Find where the given text appears and provide that cell's center as [X, Y] coordinate. 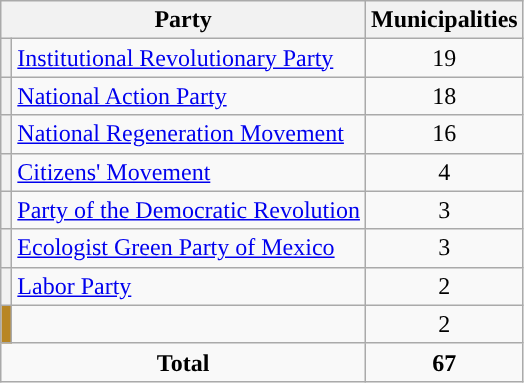
Labor Party [189, 286]
Institutional Revolutionary Party [189, 58]
Citizens' Movement [189, 172]
Party of the Democratic Revolution [189, 210]
Municipalities [444, 20]
Party [184, 20]
16 [444, 134]
National Regeneration Movement [189, 134]
18 [444, 96]
Total [184, 362]
67 [444, 362]
4 [444, 172]
National Action Party [189, 96]
Ecologist Green Party of Mexico [189, 248]
19 [444, 58]
